Capture the cell that displays the provided text and extract its (x, y) central coordinate. 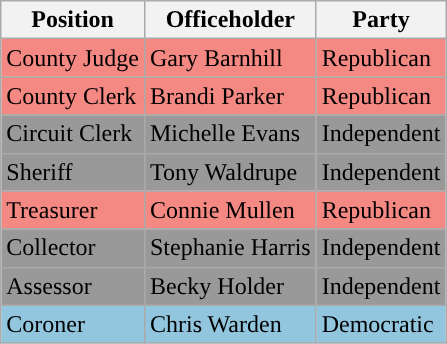
Connie Mullen (230, 210)
Circuit Clerk (73, 134)
Stephanie Harris (230, 248)
Brandi Parker (230, 96)
County Judge (73, 58)
Chris Warden (230, 324)
Coroner (73, 324)
Party (381, 20)
Collector (73, 248)
Tony Waldrupe (230, 172)
Position (73, 20)
Gary Barnhill (230, 58)
Treasurer (73, 210)
Becky Holder (230, 286)
Michelle Evans (230, 134)
Officeholder (230, 20)
County Clerk (73, 96)
Assessor (73, 286)
Democratic (381, 324)
Sheriff (73, 172)
